Locate the cell with the specified text and output its [X, Y] center coordinate. 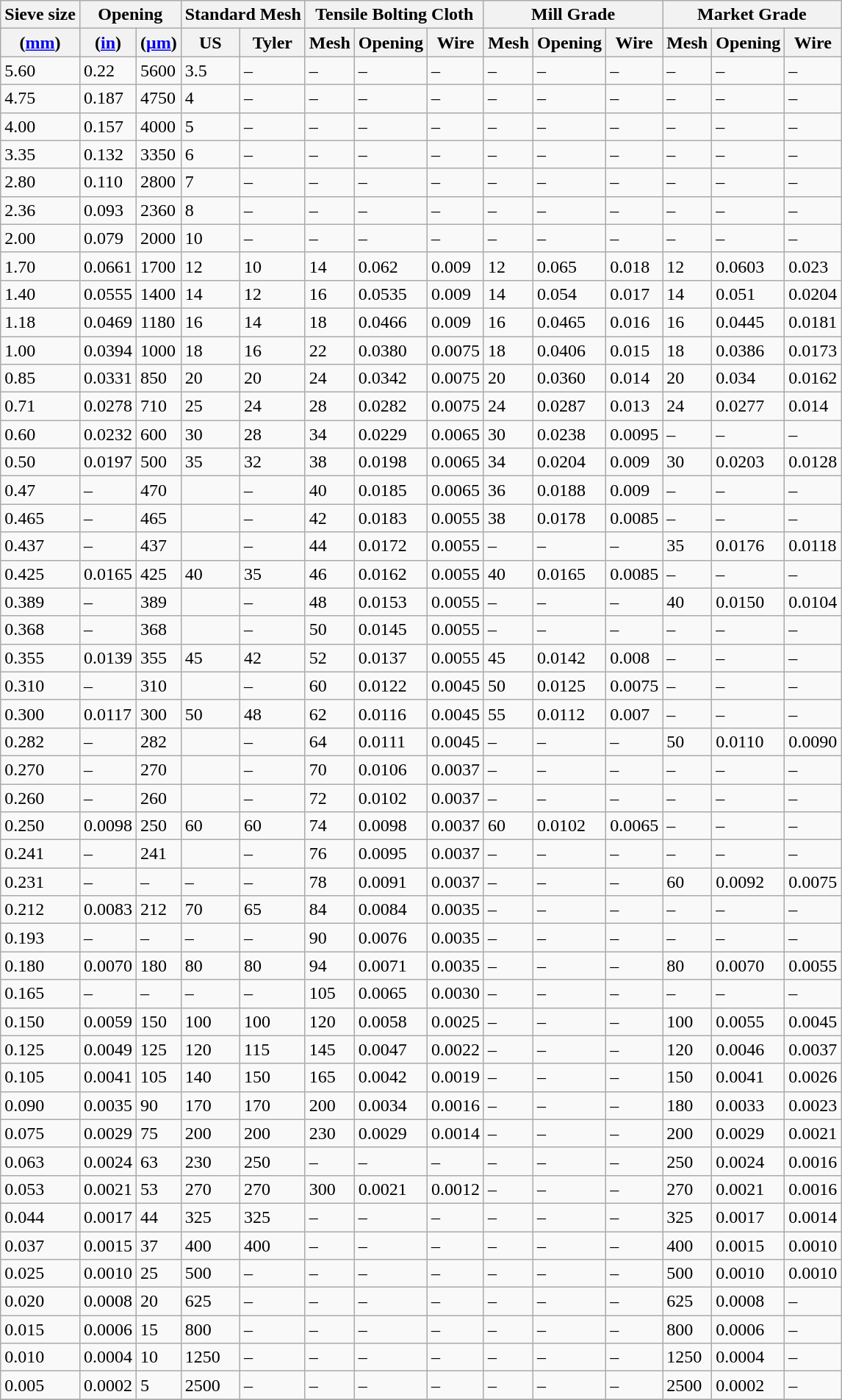
0.368 [40, 630]
8 [210, 210]
0.0229 [391, 434]
0.0142 [570, 658]
0.0026 [813, 1077]
0.0197 [107, 462]
1400 [159, 294]
0.60 [40, 434]
0.0034 [391, 1105]
0.150 [40, 1022]
260 [159, 797]
0.300 [40, 714]
0.0106 [391, 769]
3.35 [40, 154]
241 [159, 854]
Tensile Bolting Cloth [394, 15]
389 [159, 602]
0.50 [40, 462]
2.80 [40, 182]
65 [272, 910]
0.0406 [570, 351]
0.0091 [391, 882]
2.36 [40, 210]
0.0012 [456, 1189]
3.5 [210, 71]
0.051 [748, 294]
7 [210, 182]
165 [329, 1077]
52 [329, 658]
15 [159, 1329]
0.0287 [570, 406]
0.47 [40, 490]
0.132 [107, 154]
0.231 [40, 882]
84 [329, 910]
0.250 [40, 826]
0.465 [40, 518]
282 [159, 742]
0.007 [635, 714]
125 [159, 1049]
465 [159, 518]
0.0183 [391, 518]
55 [508, 714]
53 [159, 1189]
0.437 [40, 546]
0.0386 [748, 351]
6 [210, 154]
1000 [159, 351]
0.0030 [456, 994]
0.0198 [391, 462]
0.389 [40, 602]
Sieve size [40, 15]
76 [329, 854]
0.0023 [813, 1105]
0.020 [40, 1302]
5600 [159, 71]
US [210, 43]
0.0128 [813, 462]
0.0172 [391, 546]
0.025 [40, 1274]
32 [272, 462]
0.0059 [107, 1022]
0.0049 [107, 1049]
0.0084 [391, 910]
78 [329, 882]
5.60 [40, 71]
72 [329, 797]
850 [159, 378]
0.0535 [391, 294]
115 [272, 1049]
0.85 [40, 378]
75 [159, 1133]
0.110 [107, 182]
0.310 [40, 686]
0.008 [635, 658]
0.0150 [748, 602]
0.018 [635, 266]
0.165 [40, 994]
4000 [159, 126]
0.0046 [748, 1049]
425 [159, 574]
0.187 [107, 98]
1.70 [40, 266]
0.0188 [570, 490]
0.0104 [813, 602]
0.023 [813, 266]
0.241 [40, 854]
Standard Mesh [242, 15]
0.0360 [570, 378]
0.044 [40, 1217]
0.062 [391, 266]
145 [329, 1049]
0.016 [635, 322]
0.22 [107, 71]
0.0661 [107, 266]
310 [159, 686]
0.0185 [391, 490]
0.0181 [813, 322]
0.0137 [391, 658]
74 [329, 826]
0.71 [40, 406]
37 [159, 1246]
355 [159, 658]
2.00 [40, 238]
22 [329, 351]
1.40 [40, 294]
0.0112 [570, 714]
0.270 [40, 769]
600 [159, 434]
0.180 [40, 966]
Market Grade [752, 15]
0.0465 [570, 322]
4.00 [40, 126]
4.75 [40, 98]
2800 [159, 182]
0.0555 [107, 294]
0.0232 [107, 434]
1.18 [40, 322]
0.0083 [107, 910]
(in) [107, 43]
0.054 [570, 294]
1.00 [40, 351]
0.0139 [107, 658]
0.0238 [570, 434]
4750 [159, 98]
0.0092 [748, 882]
0.105 [40, 1077]
0.0110 [748, 742]
0.0071 [391, 966]
1700 [159, 266]
140 [210, 1077]
36 [508, 490]
0.0111 [391, 742]
0.0025 [456, 1022]
0.090 [40, 1105]
0.282 [40, 742]
0.017 [635, 294]
0.0033 [748, 1105]
0.0022 [456, 1049]
0.0173 [813, 351]
63 [159, 1161]
0.355 [40, 658]
0.425 [40, 574]
Tyler [272, 43]
0.063 [40, 1161]
437 [159, 546]
(mm) [40, 43]
0.0117 [107, 714]
0.0278 [107, 406]
0.005 [40, 1385]
0.0277 [748, 406]
0.065 [570, 266]
0.0445 [748, 322]
64 [329, 742]
46 [329, 574]
470 [159, 490]
0.0118 [813, 546]
0.0019 [456, 1077]
0.0178 [570, 518]
(μm) [159, 43]
0.0469 [107, 322]
0.0145 [391, 630]
0.0153 [391, 602]
0.037 [40, 1246]
0.125 [40, 1049]
0.193 [40, 938]
0.0058 [391, 1022]
0.0042 [391, 1077]
0.0380 [391, 351]
0.0394 [107, 351]
0.0203 [748, 462]
0.093 [107, 210]
0.0331 [107, 378]
0.260 [40, 797]
2360 [159, 210]
1180 [159, 322]
0.0076 [391, 938]
710 [159, 406]
62 [329, 714]
0.010 [40, 1357]
0.212 [40, 910]
Mill Grade [573, 15]
0.0466 [391, 322]
0.157 [107, 126]
0.0116 [391, 714]
212 [159, 910]
3350 [159, 154]
0.0090 [813, 742]
368 [159, 630]
0.079 [107, 238]
0.034 [748, 378]
0.0282 [391, 406]
94 [329, 966]
0.013 [635, 406]
0.0047 [391, 1049]
0.0122 [391, 686]
0.053 [40, 1189]
0.075 [40, 1133]
0.0342 [391, 378]
0.0603 [748, 266]
0.0176 [748, 546]
2000 [159, 238]
0.0125 [570, 686]
4 [210, 98]
